Scan for the cell matching the given text and deliver its [x, y] coordinate at center. 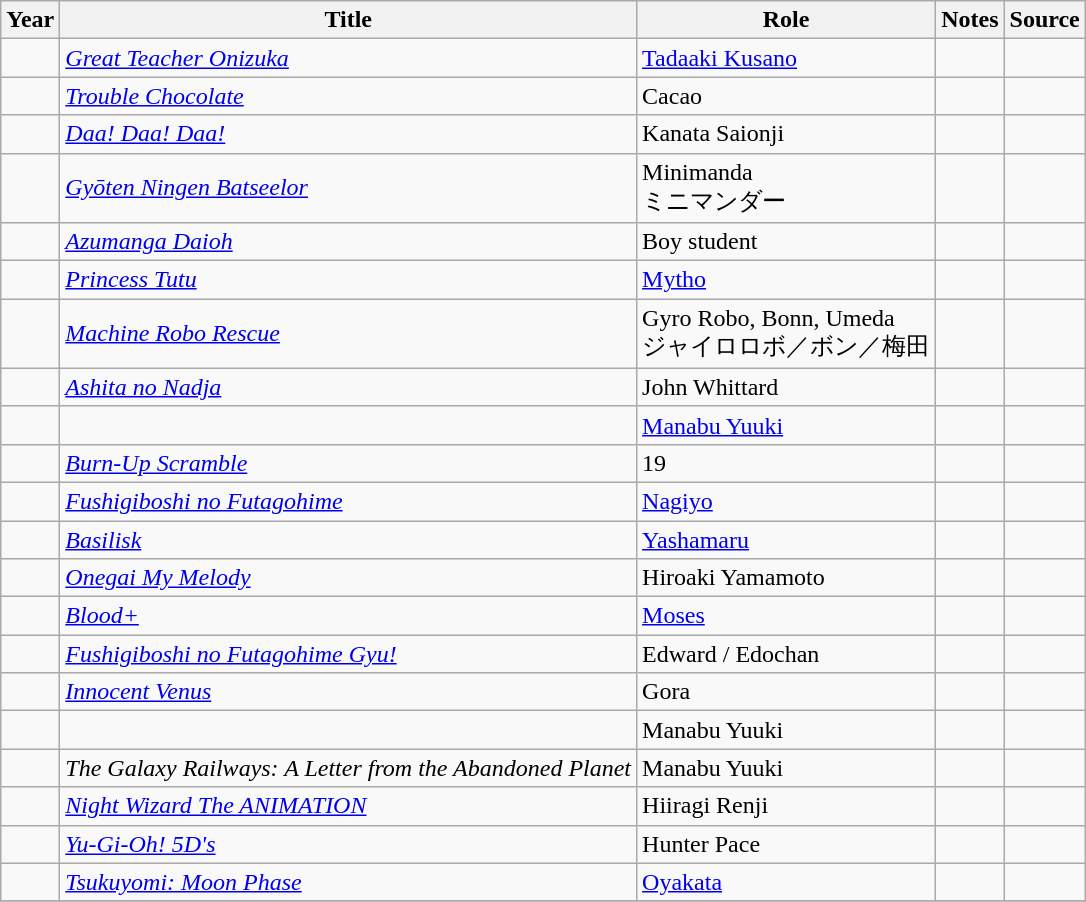
Basilisk [348, 539]
Oyakata [786, 882]
Onegai My Melody [348, 578]
Ashita no Nadja [348, 387]
Yashamaru [786, 539]
Machine Robo Rescue [348, 334]
Moses [786, 616]
19 [786, 463]
Azumanga Daioh [348, 242]
Nagiyo [786, 501]
The Galaxy Railways: A Letter from the Abandoned Planet [348, 768]
Mytho [786, 280]
Boy student [786, 242]
Minimandaミニマンダー [786, 188]
Notes [970, 20]
Gyōten Ningen Batseelor [348, 188]
Kanata Saionji [786, 134]
Great Teacher Onizuka [348, 58]
Hiiragi Renji [786, 806]
Trouble Chocolate [348, 96]
Edward / Edochan [786, 654]
John Whittard [786, 387]
Source [1044, 20]
Fushigiboshi no Futagohime [348, 501]
Night Wizard The ANIMATION [348, 806]
Gora [786, 692]
Innocent Venus [348, 692]
Hunter Pace [786, 844]
Gyro Robo, Bonn, Umedaジャイロロボ／ボン／梅田 [786, 334]
Yu-Gi-Oh! 5D's [348, 844]
Hiroaki Yamamoto [786, 578]
Daa! Daa! Daa! [348, 134]
Title [348, 20]
Blood+ [348, 616]
Cacao [786, 96]
Fushigiboshi no Futagohime Gyu! [348, 654]
Role [786, 20]
Burn-Up Scramble [348, 463]
Tsukuyomi: Moon Phase [348, 882]
Tadaaki Kusano [786, 58]
Year [30, 20]
Princess Tutu [348, 280]
